Find where the given text appears and provide that cell's center as [x, y] coordinate. 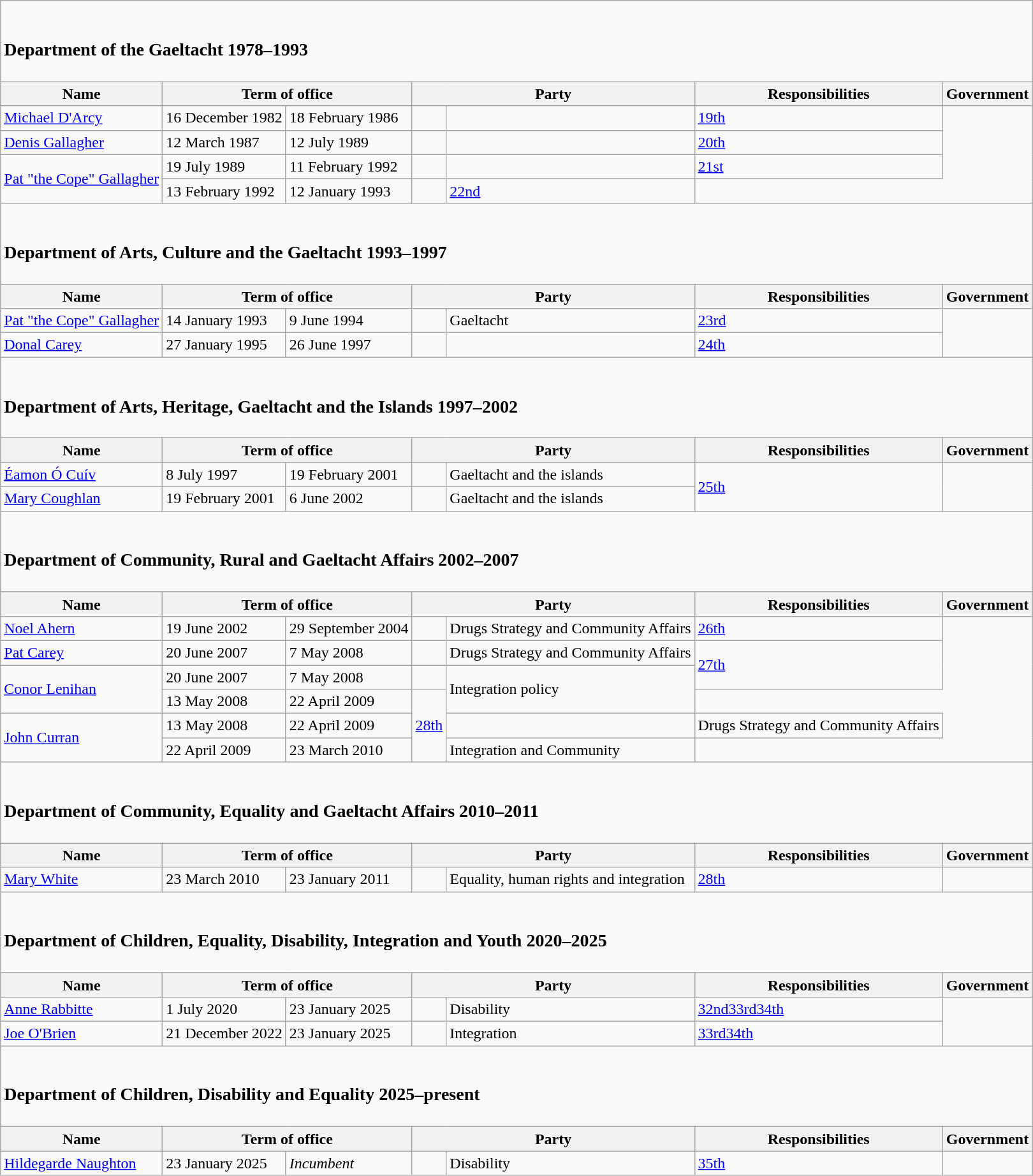
Department of Community, Equality and Gaeltacht Affairs 2010–2011 [516, 802]
22nd [570, 191]
Integration and Community [570, 750]
26 June 1997 [349, 345]
1 July 2020 [224, 1009]
Incumbent [349, 1163]
Donal Carey [82, 345]
6 June 2002 [349, 499]
35th [819, 1163]
21 December 2022 [224, 1033]
Department of Arts, Heritage, Gaeltacht and the Islands 1997–2002 [516, 398]
33rd34th [819, 1033]
12 January 1993 [349, 191]
32nd33rd34th [819, 1009]
Mary White [82, 879]
Denis Gallagher [82, 142]
Anne Rabbitte [82, 1009]
19th [819, 118]
Michael D'Arcy [82, 118]
Joe O'Brien [82, 1033]
14 January 1993 [224, 321]
12 July 1989 [349, 142]
13 February 1992 [224, 191]
23 January 2011 [349, 879]
Equality, human rights and integration [570, 879]
11 February 1992 [349, 166]
16 December 1982 [224, 118]
Éamon Ó Cuív [82, 474]
19 July 1989 [224, 166]
25th [819, 487]
John Curran [82, 738]
Conor Lenihan [82, 689]
Gaeltacht [570, 321]
Noel Ahern [82, 628]
Department of Community, Rural and Gaeltacht Affairs 2002–2007 [516, 551]
Integration policy [570, 689]
Mary Coughlan [82, 499]
21st [819, 166]
27th [819, 665]
Hildegarde Naughton [82, 1163]
12 March 1987 [224, 142]
29 September 2004 [349, 628]
Department of Children, Equality, Disability, Integration and Youth 2020–2025 [516, 932]
18 February 1986 [349, 118]
Department of Arts, Culture and the Gaeltacht 1993–1997 [516, 244]
23rd [819, 321]
20th [819, 142]
26th [819, 628]
24th [819, 345]
8 July 1997 [224, 474]
27 January 1995 [224, 345]
Pat Carey [82, 652]
9 June 1994 [349, 321]
Department of the Gaeltacht 1978–1993 [516, 41]
Integration [570, 1033]
19 June 2002 [224, 628]
Department of Children, Disability and Equality 2025–present [516, 1087]
